Identify which cell holds the provided text, then report its [x, y] central coordinate. 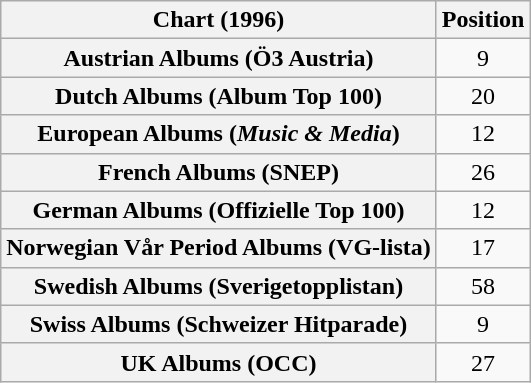
17 [483, 248]
Swiss Albums (Schweizer Hitparade) [218, 324]
European Albums (Music & Media) [218, 134]
Norwegian Vår Period Albums (VG-lista) [218, 248]
Position [483, 20]
26 [483, 172]
58 [483, 286]
Dutch Albums (Album Top 100) [218, 96]
27 [483, 362]
French Albums (SNEP) [218, 172]
Austrian Albums (Ö3 Austria) [218, 58]
Swedish Albums (Sverigetopplistan) [218, 286]
UK Albums (OCC) [218, 362]
German Albums (Offizielle Top 100) [218, 210]
20 [483, 96]
Chart (1996) [218, 20]
